Detect which cell encompasses the target text, then output its (x, y) center coordinate. 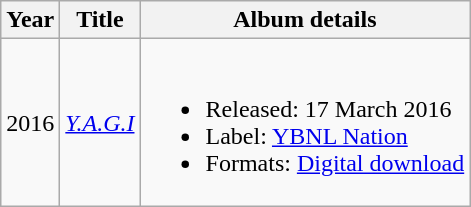
Released: 17 March 2016Label: YBNL NationFormats: Digital download (305, 122)
Year (30, 20)
Album details (305, 20)
Y.A.G.I (100, 122)
Title (100, 20)
2016 (30, 122)
